Identify which cell holds the provided text, then report its (X, Y) central coordinate. 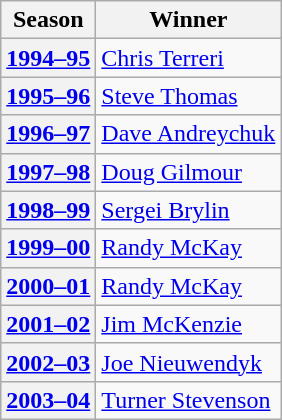
1999–00 (48, 248)
2001–02 (48, 324)
Doug Gilmour (188, 172)
Chris Terreri (188, 58)
2000–01 (48, 286)
Steve Thomas (188, 96)
1998–99 (48, 210)
1995–96 (48, 96)
Jim McKenzie (188, 324)
Sergei Brylin (188, 210)
2003–04 (48, 400)
1996–97 (48, 134)
1994–95 (48, 58)
Season (48, 20)
1997–98 (48, 172)
2002–03 (48, 362)
Winner (188, 20)
Turner Stevenson (188, 400)
Joe Nieuwendyk (188, 362)
Dave Andreychuk (188, 134)
